Identify which cell holds the provided text, then report its (X, Y) central coordinate. 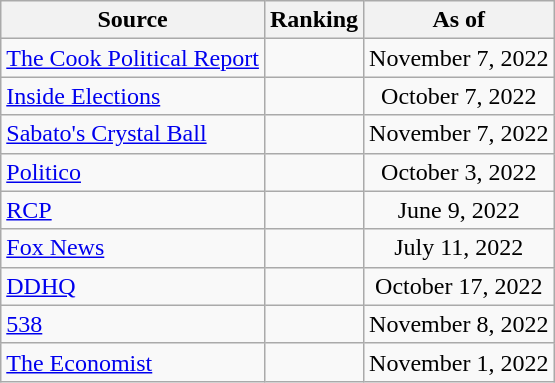
The Cook Political Report (133, 58)
Fox News (133, 248)
Ranking (314, 20)
538 (133, 324)
November 8, 2022 (459, 324)
October 17, 2022 (459, 286)
June 9, 2022 (459, 210)
October 3, 2022 (459, 172)
RCP (133, 210)
October 7, 2022 (459, 96)
Sabato's Crystal Ball (133, 134)
As of (459, 20)
DDHQ (133, 286)
Inside Elections (133, 96)
Source (133, 20)
July 11, 2022 (459, 248)
The Economist (133, 362)
November 1, 2022 (459, 362)
Politico (133, 172)
